Return the [X, Y] coordinate for the center point of the cell that contains the specified text.  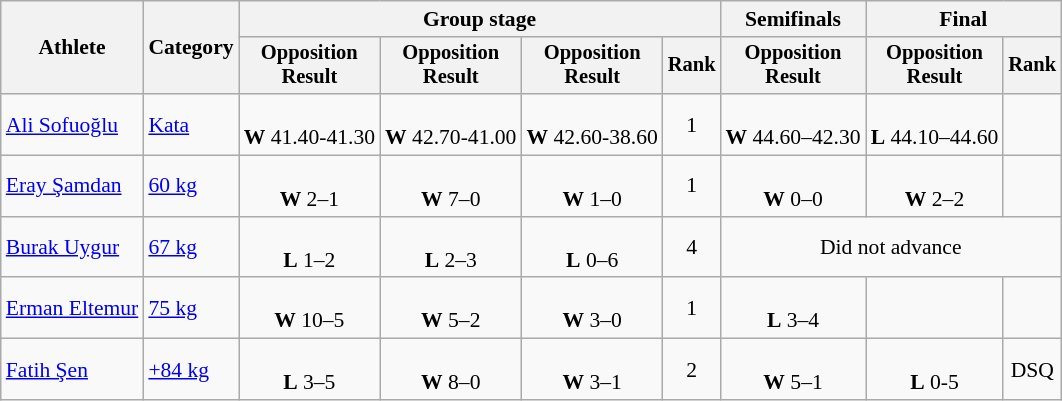
Athlete [72, 48]
Ali Sofuoğlu [72, 124]
Kata [190, 124]
L 2–3 [450, 248]
W 41.40-41.30 [310, 124]
L 0-5 [935, 370]
W 7–0 [450, 186]
W 10–5 [310, 308]
Burak Uygur [72, 248]
2 [692, 370]
W 3–1 [592, 370]
67 kg [190, 248]
W 2–2 [935, 186]
Fatih Şen [72, 370]
W 5–2 [450, 308]
L 0–6 [592, 248]
Eray Şamdan [72, 186]
W 1–0 [592, 186]
+84 kg [190, 370]
4 [692, 248]
Category [190, 48]
W 8–0 [450, 370]
W 2–1 [310, 186]
75 kg [190, 308]
L 44.10–44.60 [935, 124]
W 5–1 [794, 370]
L 3–4 [794, 308]
Final [964, 19]
Semifinals [794, 19]
60 kg [190, 186]
Did not advance [892, 248]
L 1–2 [310, 248]
W 42.60-38.60 [592, 124]
DSQ [1032, 370]
W 0–0 [794, 186]
L 3–5 [310, 370]
Erman Eltemur [72, 308]
W 42.70-41.00 [450, 124]
W 3–0 [592, 308]
W 44.60–42.30 [794, 124]
Group stage [480, 19]
